Output the (X, Y) coordinate of the center of the cell containing the given text.  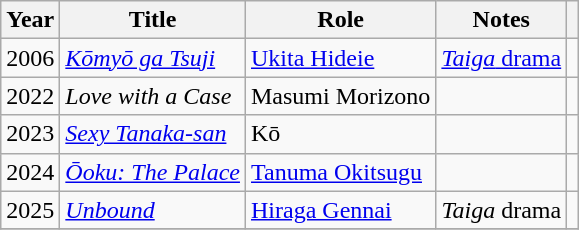
2006 (30, 58)
Unbound (153, 210)
2025 (30, 210)
2024 (30, 172)
Tanuma Okitsugu (340, 172)
Kōmyō ga Tsuji (153, 58)
2022 (30, 96)
Title (153, 20)
Sexy Tanaka-san (153, 134)
Notes (502, 20)
Ukita Hideie (340, 58)
Hiraga Gennai (340, 210)
Masumi Morizono (340, 96)
Role (340, 20)
Year (30, 20)
Ōoku: The Palace (153, 172)
2023 (30, 134)
Kō (340, 134)
Love with a Case (153, 96)
